Pinpoint the cell where the given text exists, returning its (x, y) midpoint coordinate. 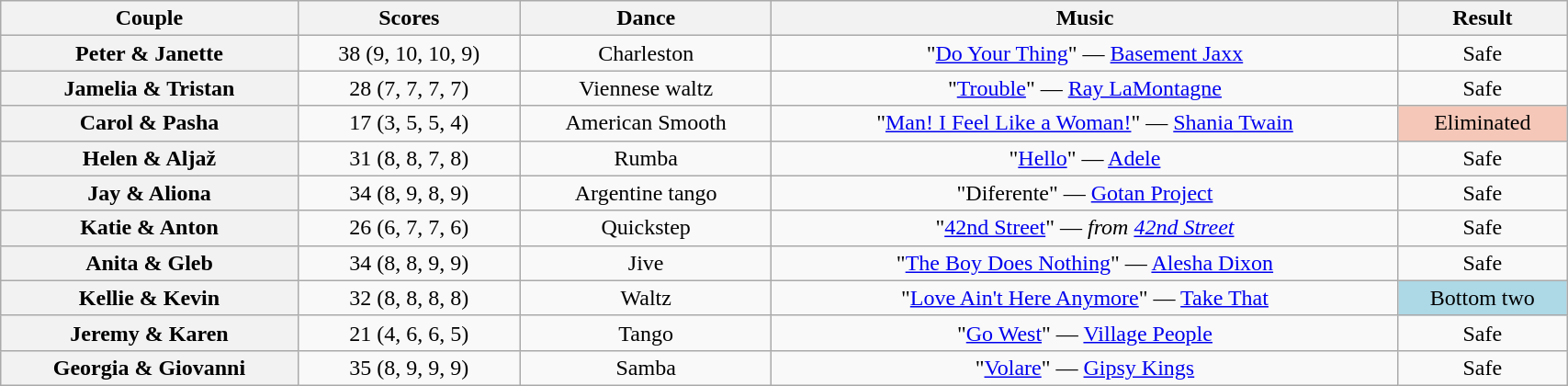
Kellie & Kevin (149, 298)
"The Boy Does Nothing" — Alesha Dixon (1085, 263)
Tango (646, 333)
Dance (646, 18)
Quickstep (646, 228)
26 (6, 7, 7, 6) (409, 228)
"Hello" — Adele (1085, 158)
Georgia & Giovanni (149, 368)
Carol & Pasha (149, 123)
34 (8, 9, 8, 9) (409, 193)
21 (4, 6, 6, 5) (409, 333)
"Man! I Feel Like a Woman!" — Shania Twain (1085, 123)
Waltz (646, 298)
Helen & Aljaž (149, 158)
Viennese waltz (646, 88)
Bottom two (1483, 298)
"Do Your Thing" — Basement Jaxx (1085, 53)
"Trouble" — Ray LaMontagne (1085, 88)
17 (3, 5, 5, 4) (409, 123)
"Go West" — Village People (1085, 333)
Peter & Janette (149, 53)
"Love Ain't Here Anymore" — Take That (1085, 298)
Argentine tango (646, 193)
Jay & Aliona (149, 193)
Anita & Gleb (149, 263)
32 (8, 8, 8, 8) (409, 298)
Charleston (646, 53)
35 (8, 9, 9, 9) (409, 368)
31 (8, 8, 7, 8) (409, 158)
Music (1085, 18)
American Smooth (646, 123)
"Volare" — Gipsy Kings (1085, 368)
Katie & Anton (149, 228)
38 (9, 10, 10, 9) (409, 53)
Jamelia & Tristan (149, 88)
34 (8, 8, 9, 9) (409, 263)
Eliminated (1483, 123)
Jeremy & Karen (149, 333)
"42nd Street" — from 42nd Street (1085, 228)
28 (7, 7, 7, 7) (409, 88)
Couple (149, 18)
Result (1483, 18)
Scores (409, 18)
"Diferente" — Gotan Project (1085, 193)
Rumba (646, 158)
Jive (646, 263)
Samba (646, 368)
